Find where the given text appears and provide that cell's center as [x, y] coordinate. 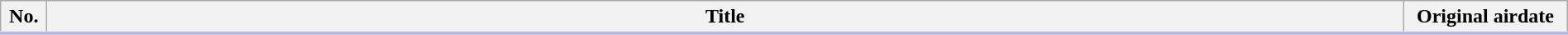
Title [725, 17]
No. [24, 17]
Original airdate [1485, 17]
